Determine the [X, Y] coordinate at the center of the cell enclosing the given text.  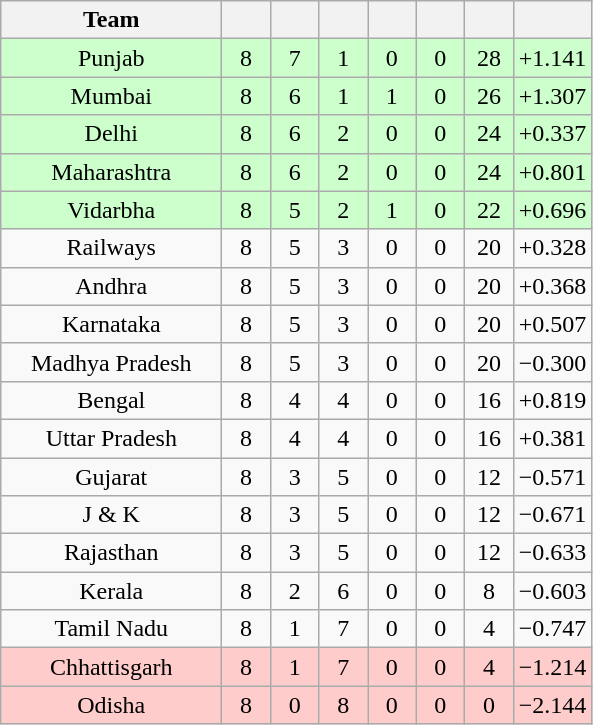
26 [490, 96]
Uttar Pradesh [112, 438]
−2.144 [552, 705]
Delhi [112, 134]
Chhattisgarh [112, 667]
22 [490, 210]
Karnataka [112, 324]
Madhya Pradesh [112, 362]
Andhra [112, 286]
+1.141 [552, 58]
+1.307 [552, 96]
−0.671 [552, 515]
28 [490, 58]
+0.801 [552, 172]
−0.633 [552, 553]
Railways [112, 248]
+0.819 [552, 400]
−0.300 [552, 362]
−0.747 [552, 629]
Maharashtra [112, 172]
−1.214 [552, 667]
Mumbai [112, 96]
Bengal [112, 400]
Kerala [112, 591]
Gujarat [112, 477]
−0.571 [552, 477]
Odisha [112, 705]
−0.603 [552, 591]
J & K [112, 515]
Punjab [112, 58]
+0.328 [552, 248]
+0.337 [552, 134]
+0.381 [552, 438]
+0.696 [552, 210]
Vidarbha [112, 210]
+0.507 [552, 324]
+0.368 [552, 286]
Rajasthan [112, 553]
Team [112, 20]
Tamil Nadu [112, 629]
